Provide the [x, y] coordinate of the cell's center where the given text is located.  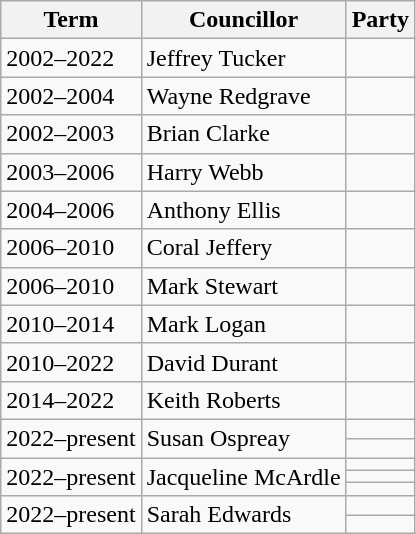
Sarah Edwards [244, 515]
Jacqueline McArdle [244, 477]
Mark Stewart [244, 286]
2010–2014 [71, 324]
2002–2003 [71, 134]
2002–2004 [71, 96]
Brian Clarke [244, 134]
Party [380, 20]
Coral Jeffery [244, 248]
2014–2022 [71, 400]
Mark Logan [244, 324]
Harry Webb [244, 172]
2003–2006 [71, 172]
Jeffrey Tucker [244, 58]
Councillor [244, 20]
2004–2006 [71, 210]
David Durant [244, 362]
Keith Roberts [244, 400]
Term [71, 20]
Susan Ospreay [244, 438]
2002–2022 [71, 58]
Wayne Redgrave [244, 96]
Anthony Ellis [244, 210]
2010–2022 [71, 362]
